From the cell containing the given text, extract its center point as [X, Y] coordinate. 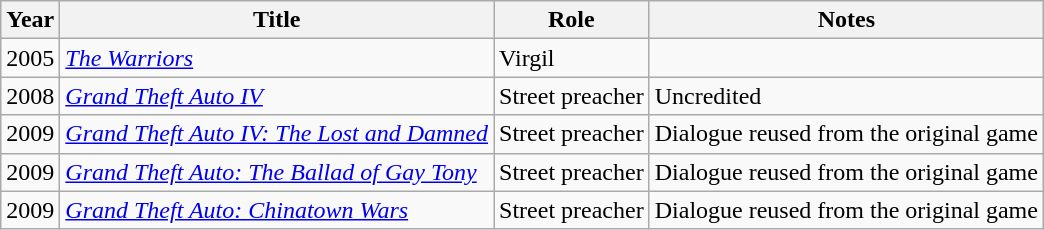
Notes [846, 20]
Grand Theft Auto IV: The Lost and Damned [277, 134]
Grand Theft Auto IV [277, 96]
2005 [30, 58]
The Warriors [277, 58]
Virgil [572, 58]
Title [277, 20]
Uncredited [846, 96]
Year [30, 20]
2008 [30, 96]
Grand Theft Auto: The Ballad of Gay Tony [277, 172]
Grand Theft Auto: Chinatown Wars [277, 210]
Role [572, 20]
